For the text-containing cell, return its midpoint in (x, y) coordinate format. 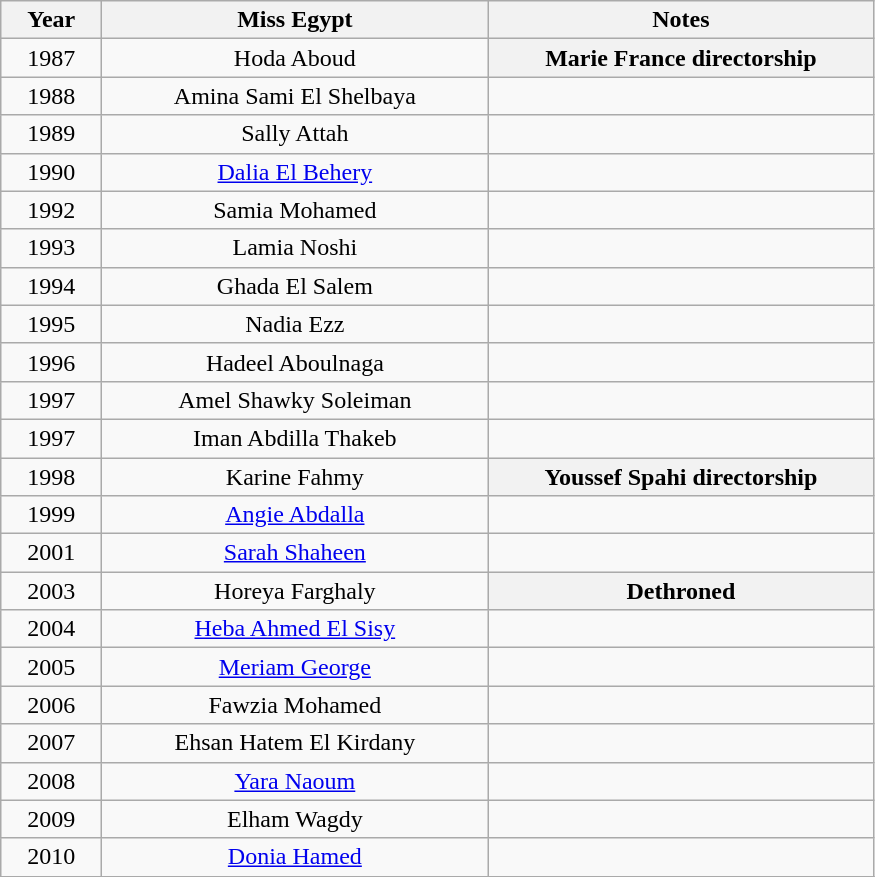
Iman Abdilla Thakeb (295, 438)
2007 (52, 743)
Horeya Farghaly (295, 591)
1989 (52, 134)
Miss Egypt (295, 20)
1990 (52, 172)
Elham Wagdy (295, 819)
1992 (52, 210)
Donia Hamed (295, 857)
1998 (52, 477)
Meriam George (295, 667)
Dethroned (681, 591)
Ehsan Hatem El Kirdany (295, 743)
2009 (52, 819)
2005 (52, 667)
2008 (52, 781)
Year (52, 20)
1993 (52, 248)
Dalia El Behery (295, 172)
2010 (52, 857)
2004 (52, 629)
1994 (52, 286)
Fawzia Mohamed (295, 705)
1996 (52, 362)
1995 (52, 324)
Ghada El Salem (295, 286)
Amel Shawky Soleiman (295, 400)
Angie Abdalla (295, 515)
Notes (681, 20)
1999 (52, 515)
2006 (52, 705)
Karine Fahmy (295, 477)
Yara Naoum (295, 781)
Sally Attah (295, 134)
Youssef Spahi directorship (681, 477)
Hadeel Aboulnaga (295, 362)
2003 (52, 591)
Lamia Noshi (295, 248)
2001 (52, 553)
Marie France directorship (681, 58)
Samia Mohamed (295, 210)
1987 (52, 58)
Sarah Shaheen (295, 553)
Heba Ahmed El Sisy (295, 629)
Amina Sami El Shelbaya (295, 96)
1988 (52, 96)
Hoda Aboud (295, 58)
Nadia Ezz (295, 324)
